Determine the [x, y] coordinate at the center of the cell enclosing the given text.  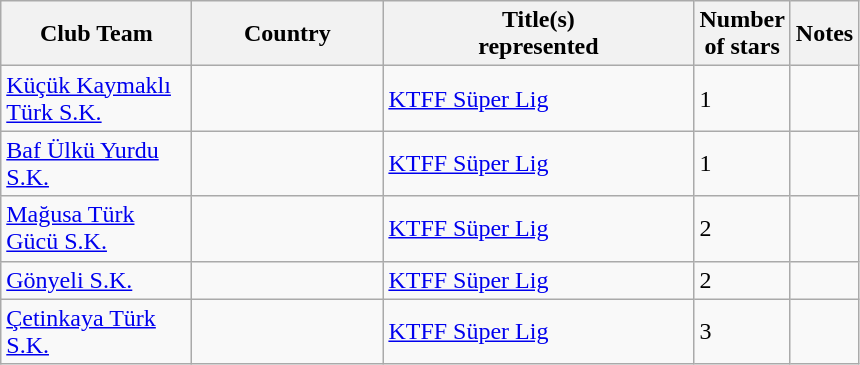
Gönyeli S.K. [96, 280]
Notes [824, 34]
Title(s)represented [538, 34]
Mağusa Türk Gücü S.K. [96, 228]
Club Team [96, 34]
Çetinkaya Türk S.K. [96, 332]
Küçük Kaymaklı Türk S.K. [96, 98]
Numberof stars [742, 34]
Country [288, 34]
Baf Ülkü Yurdu S.K. [96, 164]
3 [742, 332]
